Extract the [X, Y] coordinate from the center of the cell holding the provided text.  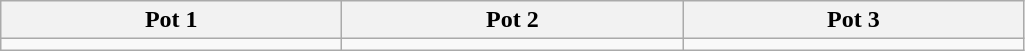
Pot 3 [854, 20]
Pot 2 [512, 20]
Pot 1 [172, 20]
